Find where the given text appears and provide that cell's center as [X, Y] coordinate. 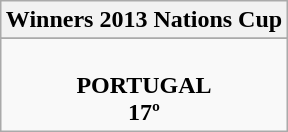
PORTUGAL17º [144, 85]
Winners 2013 Nations Cup [144, 20]
